Find where the given text appears and provide that cell's center as (X, Y) coordinate. 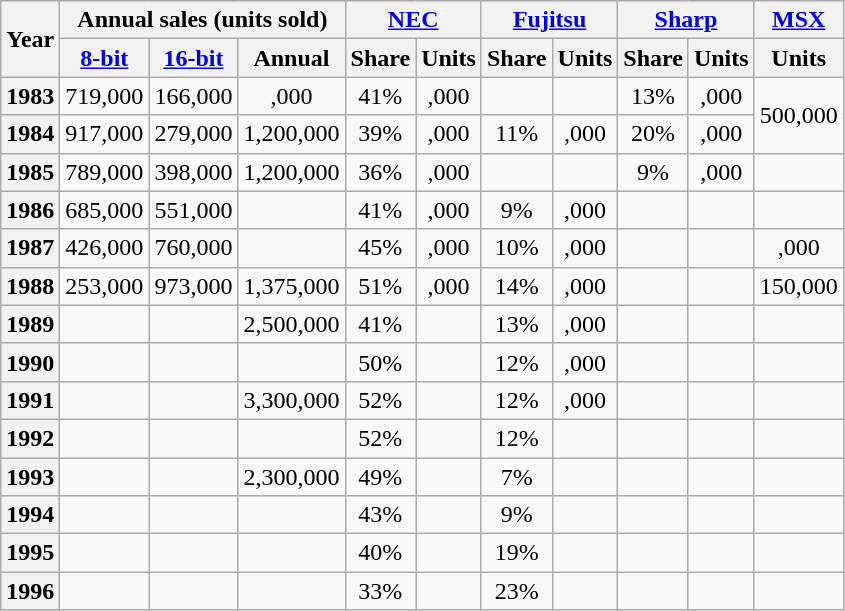
253,000 (104, 286)
23% (516, 591)
500,000 (798, 115)
43% (380, 515)
NEC (413, 20)
19% (516, 553)
1984 (30, 134)
45% (380, 248)
Annual (292, 58)
719,000 (104, 96)
917,000 (104, 134)
1993 (30, 477)
973,000 (194, 286)
1996 (30, 591)
Year (30, 39)
49% (380, 477)
685,000 (104, 210)
1,375,000 (292, 286)
50% (380, 362)
10% (516, 248)
1992 (30, 438)
1995 (30, 553)
16-bit (194, 58)
MSX (798, 20)
Fujitsu (549, 20)
14% (516, 286)
150,000 (798, 286)
2,500,000 (292, 324)
51% (380, 286)
1990 (30, 362)
426,000 (104, 248)
1991 (30, 400)
279,000 (194, 134)
1987 (30, 248)
789,000 (104, 172)
11% (516, 134)
33% (380, 591)
20% (654, 134)
1985 (30, 172)
1988 (30, 286)
Sharp (686, 20)
1983 (30, 96)
1989 (30, 324)
Annual sales (units sold) (202, 20)
551,000 (194, 210)
1994 (30, 515)
2,300,000 (292, 477)
36% (380, 172)
7% (516, 477)
3,300,000 (292, 400)
40% (380, 553)
166,000 (194, 96)
8-bit (104, 58)
760,000 (194, 248)
398,000 (194, 172)
39% (380, 134)
1986 (30, 210)
